For the text-containing cell, return its midpoint in [x, y] coordinate format. 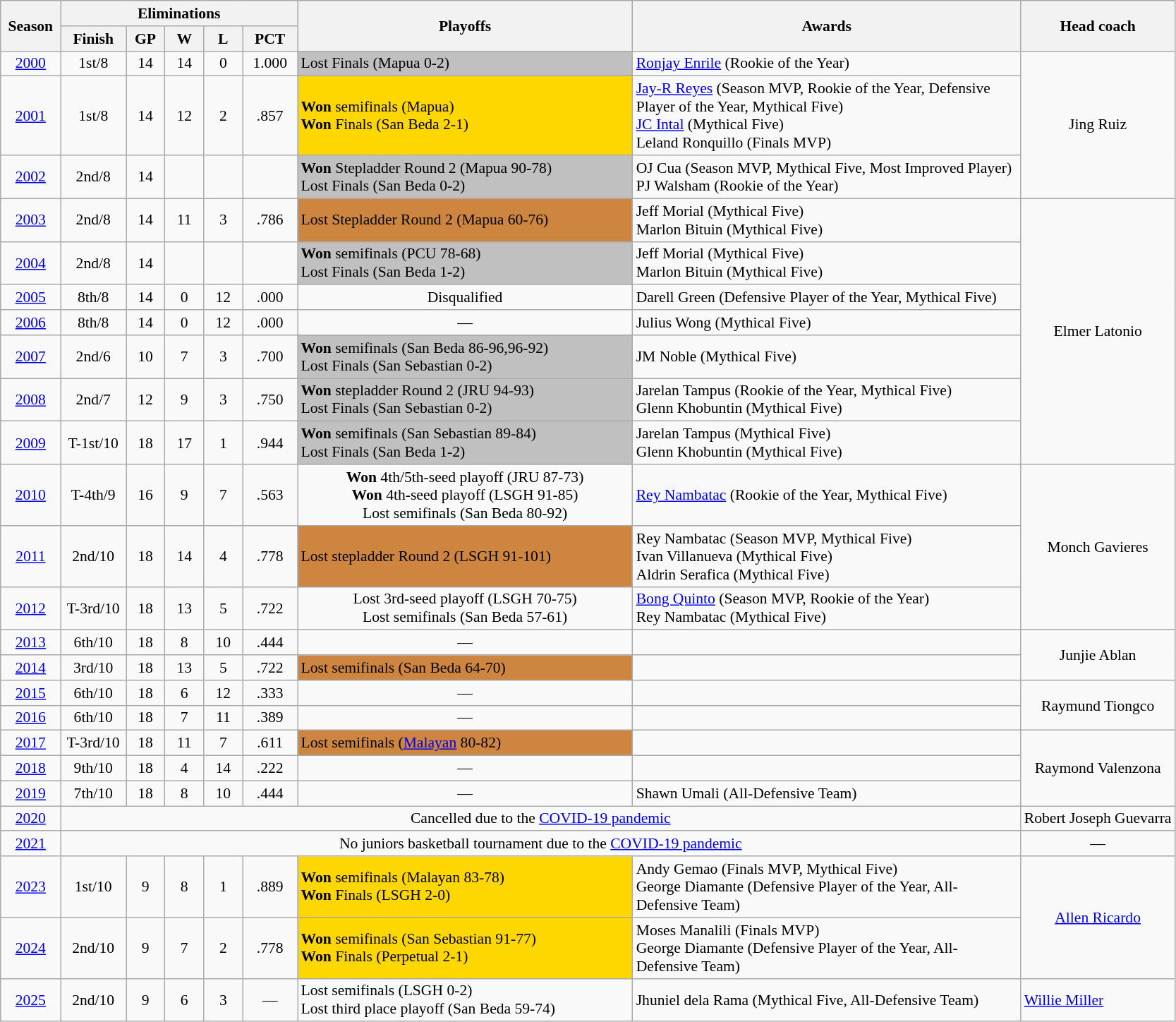
2002 [31, 176]
Jarelan Tampus (Rookie of the Year, Mythical Five)Glenn Khobuntin (Mythical Five) [827, 399]
2nd/6 [93, 357]
Won stepladder Round 2 (JRU 94-93)Lost Finals (San Sebastian 0-2) [466, 399]
Lost 3rd-seed playoff (LSGH 70-75)Lost semifinals (San Beda 57-61) [466, 608]
2003 [31, 220]
Cancelled due to the COVID-19 pandemic [540, 819]
.857 [270, 116]
L [223, 39]
2012 [31, 608]
.889 [270, 886]
.750 [270, 399]
Raymund Tiongco [1098, 706]
Moses Manalili (Finals MVP)George Diamante (Defensive Player of the Year, All-Defensive Team) [827, 949]
Season [31, 25]
2025 [31, 999]
2020 [31, 819]
Robert Joseph Guevarra [1098, 819]
2005 [31, 298]
Won semifinals (Mapua)Won Finals (San Beda 2-1) [466, 116]
Playoffs [466, 25]
Jhuniel dela Rama (Mythical Five, All-Defensive Team) [827, 999]
.700 [270, 357]
Andy Gemao (Finals MVP, Mythical Five)George Diamante (Defensive Player of the Year, All-Defensive Team) [827, 886]
Jing Ruiz [1098, 124]
2006 [31, 323]
Junjie Ablan [1098, 655]
Lost semifinals (Malayan 80-82) [466, 743]
Elmer Latonio [1098, 332]
OJ Cua (Season MVP, Mythical Five, Most Improved Player)PJ Walsham (Rookie of the Year) [827, 176]
JM Noble (Mythical Five) [827, 357]
Lost stepladder Round 2 (LSGH 91-101) [466, 556]
16 [145, 495]
Raymond Valenzona [1098, 768]
Monch Gavieres [1098, 547]
2021 [31, 844]
Lost semifinals (San Beda 64-70) [466, 668]
Won Stepladder Round 2 (Mapua 90-78)Lost Finals (San Beda 0-2) [466, 176]
2nd/7 [93, 399]
2010 [31, 495]
7th/10 [93, 793]
Rey Nambatac (Season MVP, Mythical Five)Ivan Villanueva (Mythical Five)Aldrin Serafica (Mythical Five) [827, 556]
T-4th/9 [93, 495]
Jay-R Reyes (Season MVP, Rookie of the Year, Defensive Player of the Year, Mythical Five)JC Intal (Mythical Five)Leland Ronquillo (Finals MVP) [827, 116]
Shawn Umali (All-Defensive Team) [827, 793]
2024 [31, 949]
T-1st/10 [93, 443]
2016 [31, 718]
3rd/10 [93, 668]
.389 [270, 718]
Won semifinals (San Sebastian 89-84)Lost Finals (San Beda 1-2) [466, 443]
2015 [31, 693]
Willie Miller [1098, 999]
1st/10 [93, 886]
Won semifinals (PCU 78-68)Lost Finals (San Beda 1-2) [466, 263]
2004 [31, 263]
Rey Nambatac (Rookie of the Year, Mythical Five) [827, 495]
GP [145, 39]
2013 [31, 643]
Lost Finals (Mapua 0-2) [466, 64]
17 [185, 443]
2017 [31, 743]
Jarelan Tampus (Mythical Five)Glenn Khobuntin (Mythical Five) [827, 443]
Disqualified [466, 298]
Bong Quinto (Season MVP, Rookie of the Year)Rey Nambatac (Mythical Five) [827, 608]
Ronjay Enrile (Rookie of the Year) [827, 64]
.944 [270, 443]
.222 [270, 769]
Won 4th/5th-seed playoff (JRU 87-73)Won 4th-seed playoff (LSGH 91-85)Lost semifinals (San Beda 80-92) [466, 495]
2019 [31, 793]
Eliminations [179, 13]
Won semifinals (Malayan 83-78)Won Finals (LSGH 2-0) [466, 886]
2018 [31, 769]
2001 [31, 116]
2000 [31, 64]
2009 [31, 443]
Head coach [1098, 25]
9th/10 [93, 769]
W [185, 39]
Lost semifinals (LSGH 0-2)Lost third place playoff (San Beda 59-74) [466, 999]
Finish [93, 39]
Julius Wong (Mythical Five) [827, 323]
.563 [270, 495]
2011 [31, 556]
Awards [827, 25]
2023 [31, 886]
2007 [31, 357]
Won semifinals (San Sebastian 91-77)Won Finals (Perpetual 2-1) [466, 949]
PCT [270, 39]
No juniors basketball tournament due to the COVID-19 pandemic [540, 844]
2008 [31, 399]
.333 [270, 693]
1.000 [270, 64]
Darell Green (Defensive Player of the Year, Mythical Five) [827, 298]
Allen Ricardo [1098, 918]
Won semifinals (San Beda 86-96,96-92)Lost Finals (San Sebastian 0-2) [466, 357]
.611 [270, 743]
.786 [270, 220]
Lost Stepladder Round 2 (Mapua 60-76) [466, 220]
2014 [31, 668]
